Output the [X, Y] coordinate of the center of the cell containing the given text.  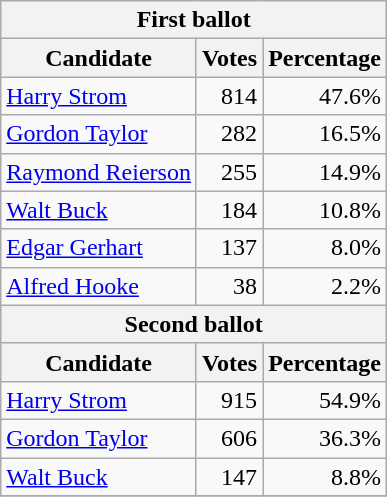
36.3% [325, 438]
10.8% [325, 210]
8.8% [325, 477]
First ballot [194, 20]
137 [229, 248]
16.5% [325, 134]
2.2% [325, 286]
184 [229, 210]
54.9% [325, 400]
14.9% [325, 172]
282 [229, 134]
814 [229, 96]
147 [229, 477]
8.0% [325, 248]
606 [229, 438]
47.6% [325, 96]
255 [229, 172]
38 [229, 286]
Raymond Reierson [99, 172]
Alfred Hooke [99, 286]
Edgar Gerhart [99, 248]
Second ballot [194, 324]
915 [229, 400]
